Capture the cell that displays the provided text and extract its [X, Y] central coordinate. 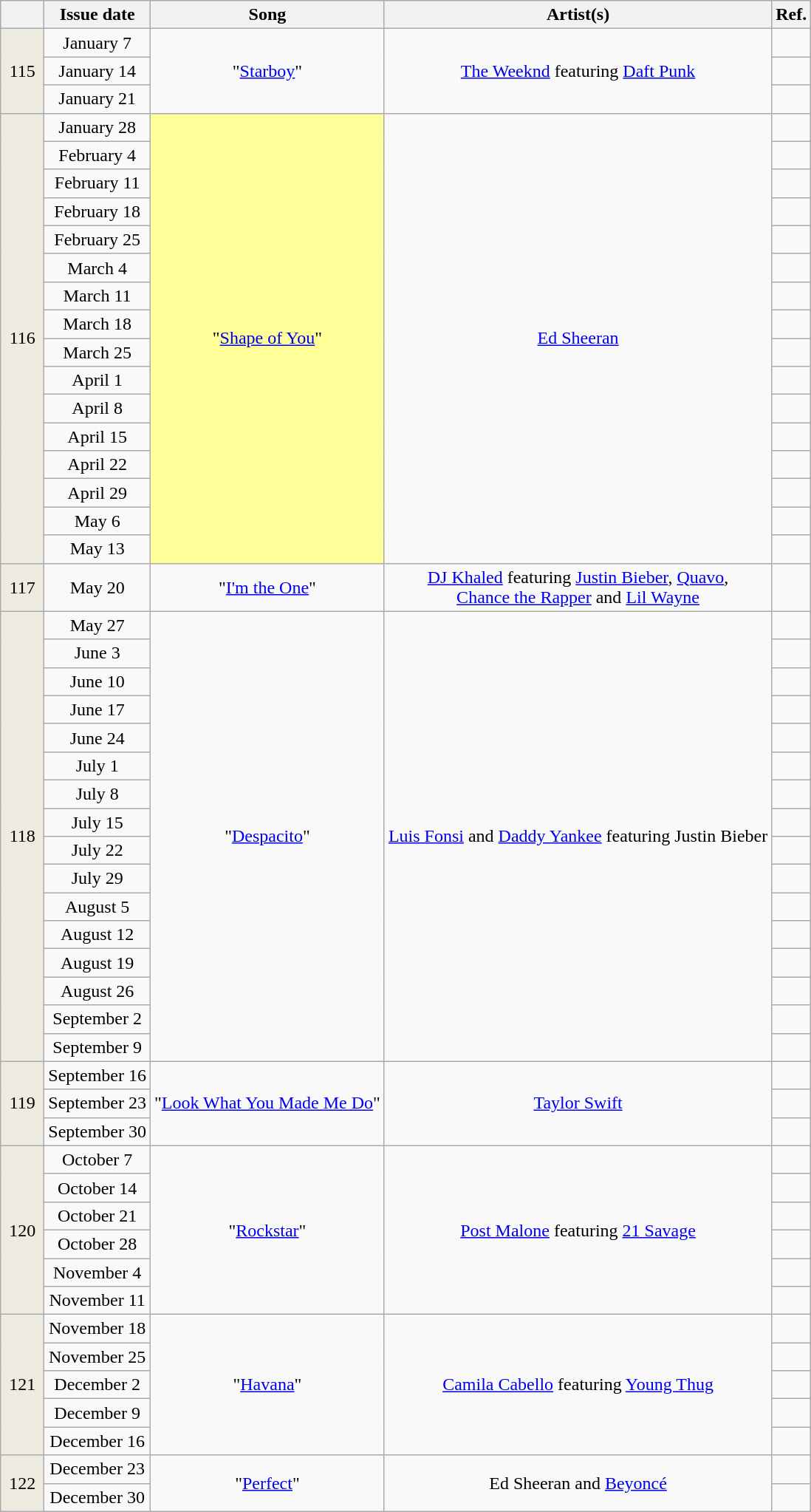
February 18 [97, 211]
July 22 [97, 851]
Luis Fonsi and Daddy Yankee featuring Justin Bieber [578, 837]
December 9 [97, 1413]
January 14 [97, 71]
May 13 [97, 549]
Issue date [97, 15]
October 14 [97, 1188]
November 25 [97, 1357]
September 16 [97, 1075]
"Starboy" [267, 71]
Camila Cabello featuring Young Thug [578, 1385]
February 25 [97, 239]
March 25 [97, 353]
122 [22, 1483]
January 7 [97, 43]
116 [22, 338]
August 19 [97, 963]
September 9 [97, 1047]
July 15 [97, 823]
DJ Khaled featuring Justin Bieber, Quavo, Chance the Rapper and Lil Wayne [578, 587]
Post Malone featuring 21 Savage [578, 1230]
May 27 [97, 625]
"Perfect" [267, 1483]
Ed Sheeran and Beyoncé [578, 1483]
April 29 [97, 493]
June 10 [97, 681]
"Havana" [267, 1385]
July 1 [97, 766]
120 [22, 1230]
January 21 [97, 99]
August 12 [97, 935]
September 2 [97, 1019]
"Look What You Made Me Do" [267, 1103]
July 29 [97, 879]
May 6 [97, 521]
"I'm the One" [267, 587]
119 [22, 1103]
December 23 [97, 1469]
Ed Sheeran [578, 338]
September 30 [97, 1131]
June 3 [97, 653]
April 1 [97, 381]
March 18 [97, 324]
March 4 [97, 268]
117 [22, 587]
November 4 [97, 1272]
"Shape of You" [267, 338]
Ref. [792, 15]
October 28 [97, 1244]
June 24 [97, 738]
Artist(s) [578, 15]
May 20 [97, 587]
November 18 [97, 1329]
The Weeknd featuring Daft Punk [578, 71]
February 11 [97, 183]
"Despacito" [267, 837]
118 [22, 837]
January 28 [97, 127]
115 [22, 71]
April 8 [97, 409]
July 8 [97, 794]
"Rockstar" [267, 1230]
June 17 [97, 709]
September 23 [97, 1103]
Song [267, 15]
February 4 [97, 155]
November 11 [97, 1301]
March 11 [97, 296]
121 [22, 1385]
December 30 [97, 1497]
April 15 [97, 437]
August 5 [97, 907]
October 21 [97, 1216]
Taylor Swift [578, 1103]
August 26 [97, 991]
October 7 [97, 1159]
December 16 [97, 1441]
December 2 [97, 1385]
April 22 [97, 465]
